Return the (x, y) coordinate for the center point of the cell that contains the specified text.  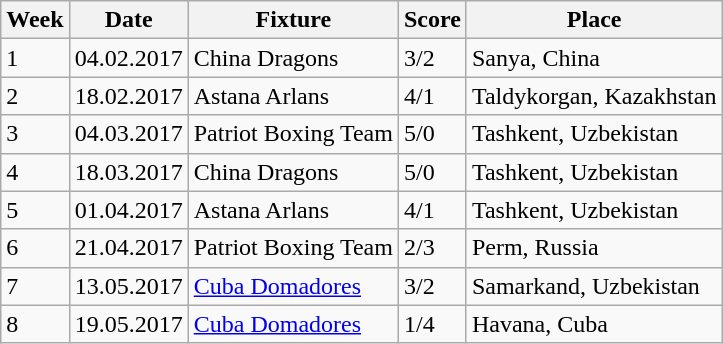
18.02.2017 (128, 96)
Week (35, 20)
1 (35, 58)
Perm, Russia (594, 248)
1/4 (432, 324)
2/3 (432, 248)
01.04.2017 (128, 210)
18.03.2017 (128, 172)
04.03.2017 (128, 134)
13.05.2017 (128, 286)
4 (35, 172)
Samarkand, Uzbekistan (594, 286)
Date (128, 20)
6 (35, 248)
Taldykorgan, Kazakhstan (594, 96)
2 (35, 96)
5 (35, 210)
Place (594, 20)
04.02.2017 (128, 58)
Havana, Cuba (594, 324)
3 (35, 134)
19.05.2017 (128, 324)
8 (35, 324)
7 (35, 286)
Fixture (293, 20)
Sanya, China (594, 58)
Score (432, 20)
21.04.2017 (128, 248)
